Detect which cell encompasses the target text, then output its [X, Y] center coordinate. 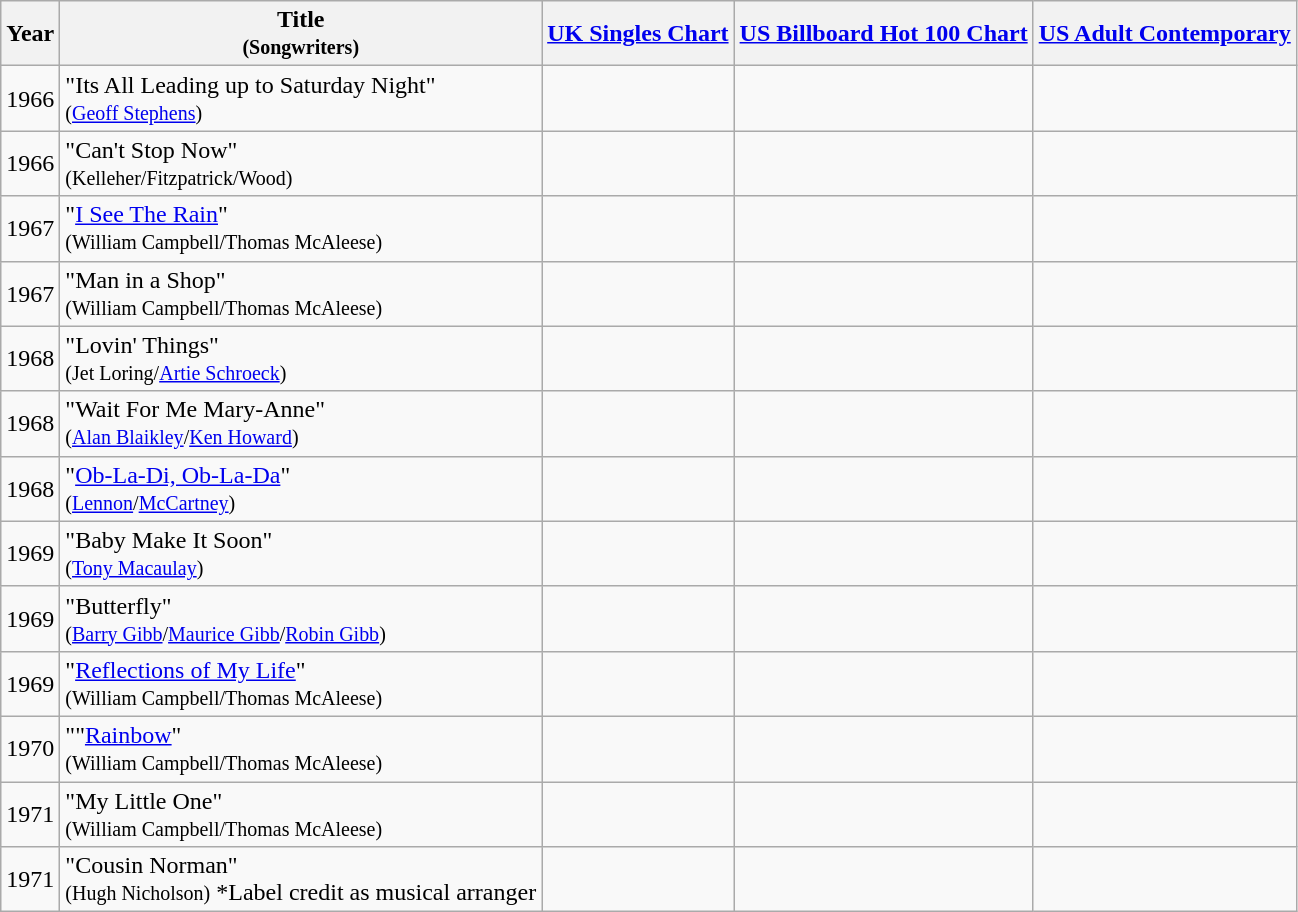
"Can't Stop Now"(Kelleher/Fitzpatrick/Wood) [301, 164]
"Cousin Norman"(Hugh Nicholson) *Label credit as musical arranger [301, 880]
Year [30, 34]
US Adult Contemporary [1164, 34]
"My Little One"(William Campbell/Thomas McAleese) [301, 814]
"Man in a Shop"(William Campbell/Thomas McAleese) [301, 294]
"Its All Leading up to Saturday Night"(Geoff Stephens) [301, 98]
"Baby Make It Soon"(Tony Macaulay) [301, 554]
"Wait For Me Mary-Anne"(Alan Blaikley/Ken Howard) [301, 424]
"I See The Rain"(William Campbell/Thomas McAleese) [301, 228]
"Ob-La-Di, Ob-La-Da"(Lennon/McCartney) [301, 488]
Title(Songwriters) [301, 34]
1970 [30, 748]
""Rainbow"(William Campbell/Thomas McAleese) [301, 748]
"Butterfly"(Barry Gibb/Maurice Gibb/Robin Gibb) [301, 618]
UK Singles Chart [638, 34]
"Lovin' Things"(Jet Loring/Artie Schroeck) [301, 358]
US Billboard Hot 100 Chart [884, 34]
"Reflections of My Life"(William Campbell/Thomas McAleese) [301, 684]
